Output the (x, y) coordinate of the center of the cell containing the given text.  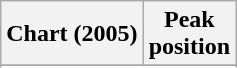
Peak position (189, 34)
Chart (2005) (72, 34)
